Return the [x, y] coordinate for the center point of the cell that contains the specified text.  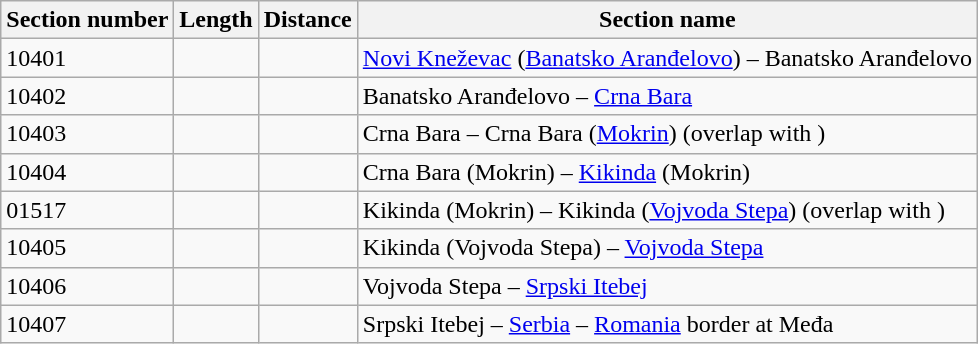
10407 [88, 324]
Banatsko Aranđelovo – Crna Bara [667, 96]
Kikinda (Vojvoda Stepa) – Vojvoda Stepa [667, 248]
10404 [88, 172]
Section name [667, 20]
01517 [88, 210]
10403 [88, 134]
Distance [308, 20]
10402 [88, 96]
Crna Bara – Crna Bara (Mokrin) (overlap with ) [667, 134]
Length [216, 20]
Section number [88, 20]
10406 [88, 286]
Kikinda (Mokrin) – Kikinda (Vojvoda Stepa) (overlap with ) [667, 210]
Crna Bara (Mokrin) – Kikinda (Mokrin) [667, 172]
Novi Kneževac (Banatsko Aranđelovo) – Banatsko Aranđelovo [667, 58]
10405 [88, 248]
Vojvoda Stepa – Srpski Itebej [667, 286]
10401 [88, 58]
Srpski Itebej – Serbia – Romania border at Međa [667, 324]
